Extract the [X, Y] coordinate from the center of the cell holding the provided text.  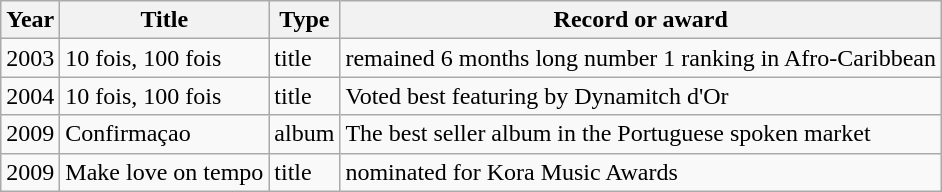
Voted best featuring by Dynamitch d'Or [641, 96]
Make love on tempo [164, 172]
Type [304, 20]
remained 6 months long number 1 ranking in Afro-Caribbean [641, 58]
Title [164, 20]
album [304, 134]
nominated for Kora Music Awards [641, 172]
2004 [30, 96]
Year [30, 20]
2003 [30, 58]
The best seller album in the Portuguese spoken market [641, 134]
Confirmaçao [164, 134]
Record or award [641, 20]
